Extract the [X, Y] coordinate from the center of the cell holding the provided text.  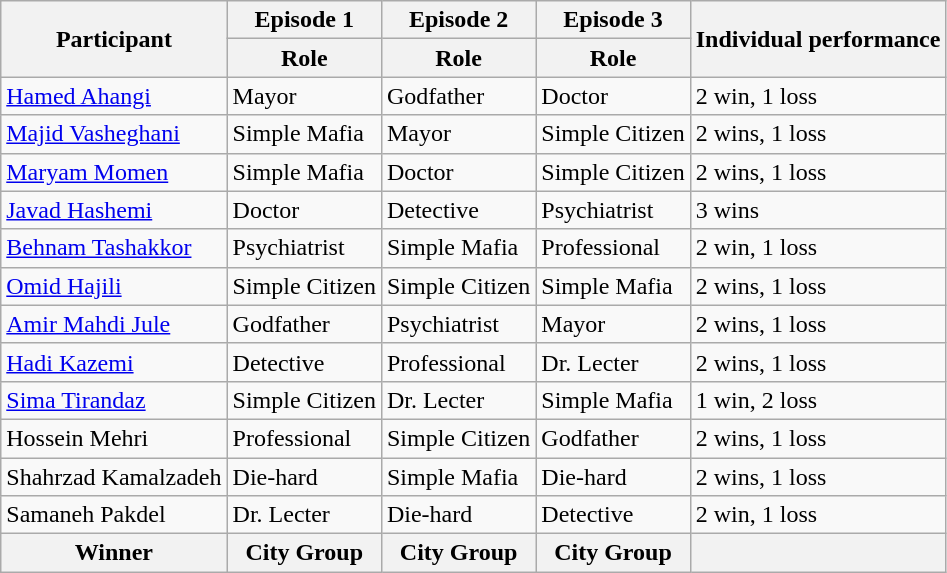
Episode 3 [613, 20]
Sima Tirandaz [114, 400]
Participant [114, 39]
Hadi Kazemi [114, 362]
Individual performance [818, 39]
Episode 1 [304, 20]
Javad Hashemi [114, 210]
Majid Vasheghani [114, 134]
Samaneh Pakdel [114, 515]
Hamed Ahangi [114, 96]
3 wins [818, 210]
Maryam Momen [114, 172]
Shahrzad Kamalzadeh [114, 477]
Behnam Tashakkor [114, 248]
Omid Hajili [114, 286]
Amir Mahdi Jule [114, 324]
Hossein Mehri [114, 438]
1 win, 2 loss [818, 400]
Winner [114, 553]
Episode 2 [458, 20]
